Detect which cell encompasses the target text, then output its (x, y) center coordinate. 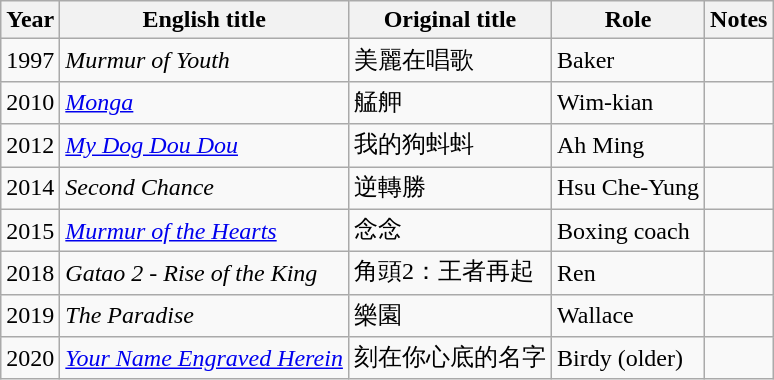
The Paradise (204, 316)
Wallace (628, 316)
Gatao 2 - Rise of the King (204, 274)
1997 (30, 60)
美麗在唱歌 (450, 60)
2015 (30, 230)
Role (628, 20)
念念 (450, 230)
2012 (30, 146)
Birdy (older) (628, 358)
Murmur of Youth (204, 60)
English title (204, 20)
Year (30, 20)
艋舺 (450, 102)
Notes (739, 20)
Ren (628, 274)
Wim-kian (628, 102)
我的狗蚪蚪 (450, 146)
Baker (628, 60)
2018 (30, 274)
Original title (450, 20)
2010 (30, 102)
Your Name Engraved Herein (204, 358)
My Dog Dou Dou (204, 146)
Boxing coach (628, 230)
2014 (30, 188)
刻在你心底的名字 (450, 358)
角頭2：王者再起 (450, 274)
Monga (204, 102)
逆轉勝 (450, 188)
Ah Ming (628, 146)
2020 (30, 358)
Hsu Che-Yung (628, 188)
2019 (30, 316)
樂園 (450, 316)
Murmur of the Hearts (204, 230)
Second Chance (204, 188)
